Locate the cell with the specified text and output its [x, y] center coordinate. 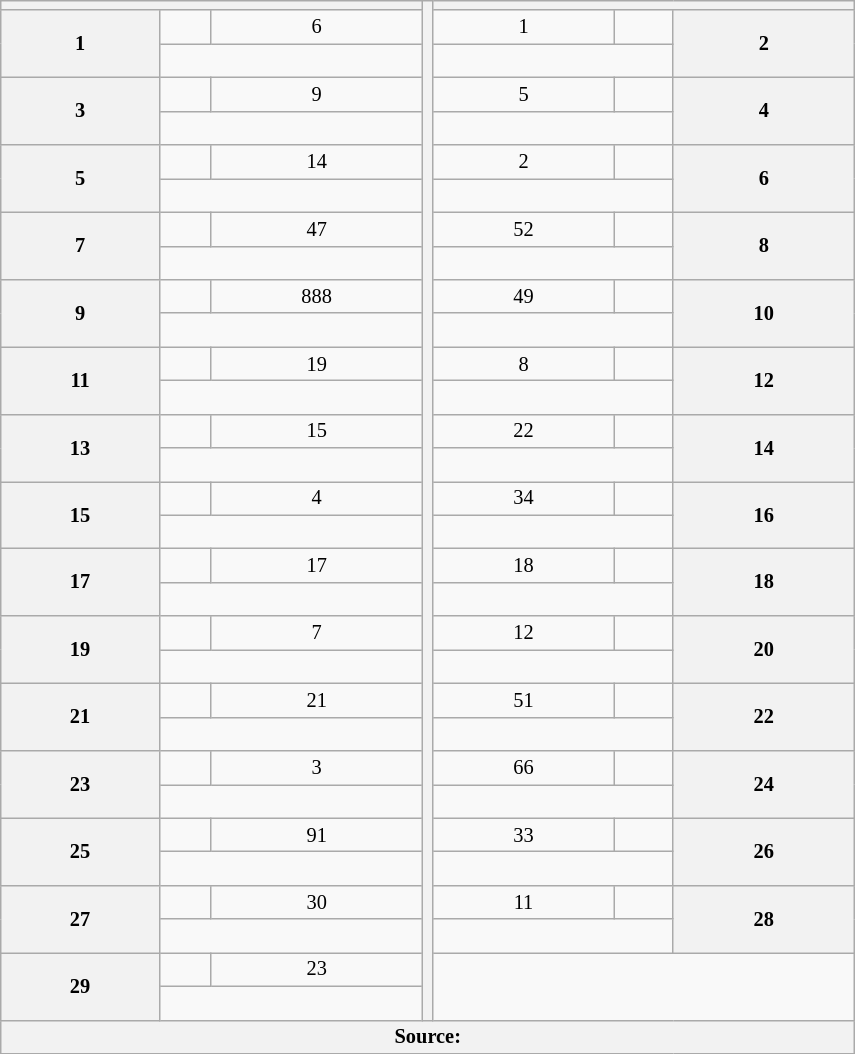
30 [316, 902]
26 [764, 852]
24 [764, 784]
10 [764, 312]
20 [764, 650]
29 [80, 986]
25 [80, 852]
16 [764, 514]
13 [80, 448]
27 [80, 918]
51 [524, 700]
888 [316, 296]
52 [524, 229]
91 [316, 835]
47 [316, 229]
34 [524, 498]
33 [524, 835]
66 [524, 767]
Source: [428, 1037]
49 [524, 296]
28 [764, 918]
